Return (X, Y) of the center of cell containing provided text 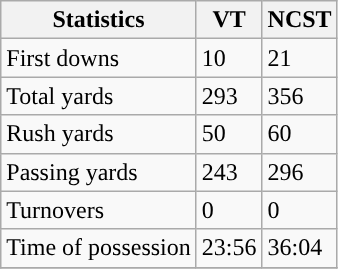
Passing yards (99, 172)
First downs (99, 58)
50 (229, 134)
10 (229, 58)
Time of possession (99, 248)
296 (300, 172)
Rush yards (99, 134)
Statistics (99, 20)
Total yards (99, 96)
356 (300, 96)
VT (229, 20)
243 (229, 172)
NCST (300, 20)
Turnovers (99, 210)
60 (300, 134)
36:04 (300, 248)
21 (300, 58)
293 (229, 96)
23:56 (229, 248)
